Provide the (x, y) coordinate of the cell's center where the given text is located.  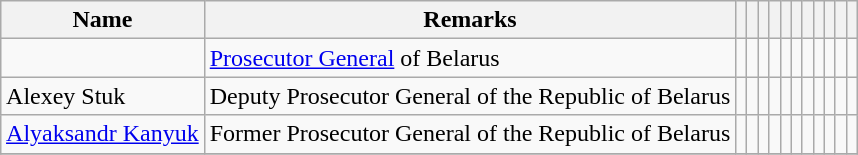
Remarks (470, 20)
Alyaksandr Kanyuk (103, 134)
Prosecutor General of Belarus (470, 58)
Former Prosecutor General of the Republic of Belarus (470, 134)
Alexey Stuk (103, 96)
Deputy Prosecutor General of the Republic of Belarus (470, 96)
Name (103, 20)
